Capture the cell that displays the provided text and extract its (x, y) central coordinate. 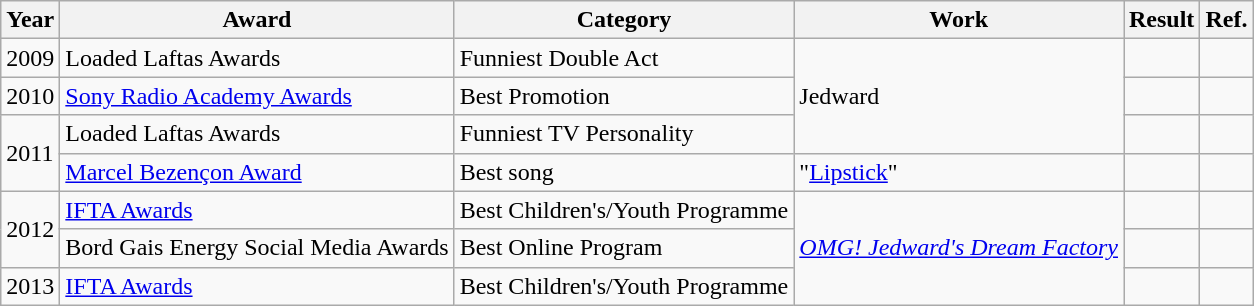
Sony Radio Academy Awards (257, 96)
OMG! Jedward's Dream Factory (959, 248)
Best song (624, 172)
2011 (30, 153)
Award (257, 20)
Marcel Bezençon Award (257, 172)
Funniest TV Personality (624, 134)
Ref. (1226, 20)
2013 (30, 286)
Bord Gais Energy Social Media Awards (257, 248)
2010 (30, 96)
Best Promotion (624, 96)
Work (959, 20)
Jedward (959, 96)
Result (1162, 20)
Category (624, 20)
2012 (30, 229)
"Lipstick" (959, 172)
2009 (30, 58)
Best Online Program (624, 248)
Year (30, 20)
Funniest Double Act (624, 58)
